For the text-containing cell, return its midpoint in (x, y) coordinate format. 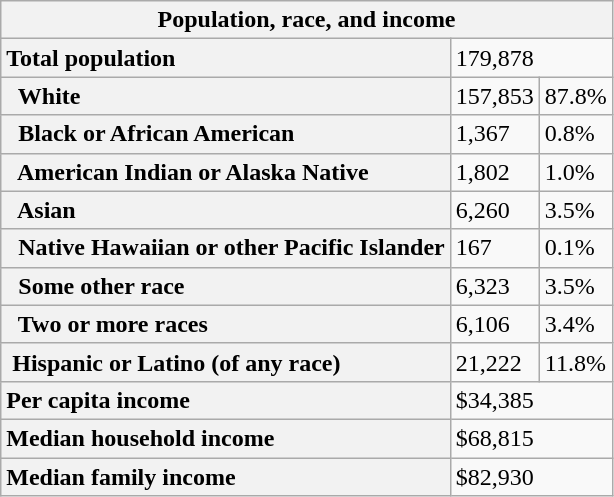
157,853 (494, 96)
Median family income (226, 477)
3.4% (576, 324)
Some other race (226, 286)
Median household income (226, 438)
Per capita income (226, 400)
1,367 (494, 134)
11.8% (576, 362)
167 (494, 248)
6,323 (494, 286)
0.8% (576, 134)
Hispanic or Latino (of any race) (226, 362)
Two or more races (226, 324)
0.1% (576, 248)
$82,930 (531, 477)
179,878 (531, 58)
Population, race, and income (307, 20)
Asian (226, 210)
White (226, 96)
6,260 (494, 210)
21,222 (494, 362)
6,106 (494, 324)
Black or African American (226, 134)
American Indian or Alaska Native (226, 172)
Native Hawaiian or other Pacific Islander (226, 248)
$34,385 (531, 400)
Total population (226, 58)
87.8% (576, 96)
1,802 (494, 172)
1.0% (576, 172)
$68,815 (531, 438)
